Find where the given text appears and provide that cell's center as (x, y) coordinate. 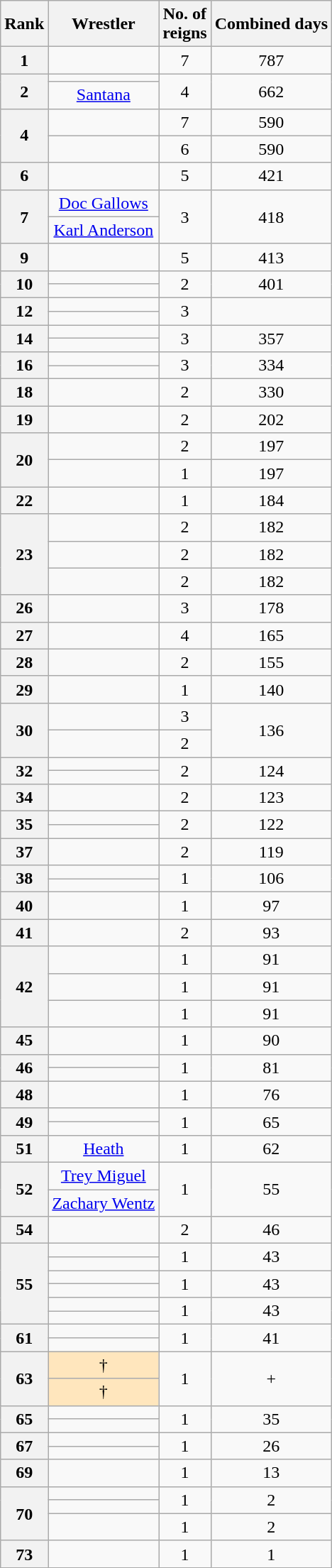
401 (271, 284)
81 (271, 1068)
27 (24, 635)
97 (271, 906)
40 (24, 906)
34 (24, 798)
334 (271, 366)
51 (24, 1148)
61 (24, 1338)
49 (24, 1122)
14 (24, 339)
Trey Miguel (104, 1175)
45 (24, 1041)
90 (271, 1041)
Santana (104, 95)
22 (24, 500)
13 (271, 1473)
119 (271, 852)
418 (271, 216)
42 (24, 987)
38 (24, 879)
54 (24, 1230)
93 (271, 933)
37 (24, 852)
23 (24, 554)
184 (271, 500)
70 (24, 1513)
69 (24, 1473)
52 (24, 1189)
123 (271, 798)
202 (271, 420)
9 (24, 257)
330 (271, 393)
165 (271, 635)
29 (24, 689)
10 (24, 284)
62 (271, 1148)
413 (271, 257)
18 (24, 393)
No. ofreigns (184, 24)
357 (271, 339)
662 (271, 91)
76 (271, 1095)
421 (271, 176)
16 (24, 366)
Zachary Wentz (104, 1203)
178 (271, 608)
Heath (104, 1148)
Doc Gallows (104, 203)
122 (271, 825)
20 (24, 460)
48 (24, 1095)
155 (271, 662)
Wrestler (104, 24)
63 (24, 1378)
140 (271, 689)
787 (271, 60)
124 (271, 770)
Combined days (271, 24)
Karl Anderson (104, 230)
73 (24, 1554)
12 (24, 311)
28 (24, 662)
30 (24, 730)
Rank (24, 24)
+ (271, 1378)
32 (24, 770)
19 (24, 420)
67 (24, 1446)
136 (271, 730)
106 (271, 879)
